Pinpoint the cell where the given text exists, returning its (X, Y) midpoint coordinate. 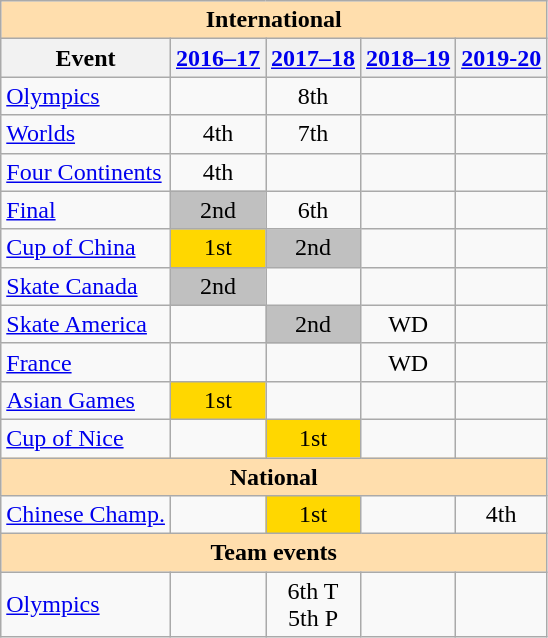
7th (314, 134)
6th (314, 210)
France (86, 362)
8th (314, 96)
International (274, 20)
National (274, 477)
Skate America (86, 324)
Chinese Champ. (86, 515)
2016–17 (218, 58)
2019-20 (502, 58)
6th T 5th P (314, 604)
Cup of Nice (86, 438)
2018–19 (408, 58)
Asian Games (86, 400)
Four Continents (86, 172)
Worlds (86, 134)
Skate Canada (86, 286)
Event (86, 58)
2017–18 (314, 58)
Final (86, 210)
Cup of China (86, 248)
Team events (274, 553)
